Search for the cell housing the specified text and yield its [X, Y] center coordinate. 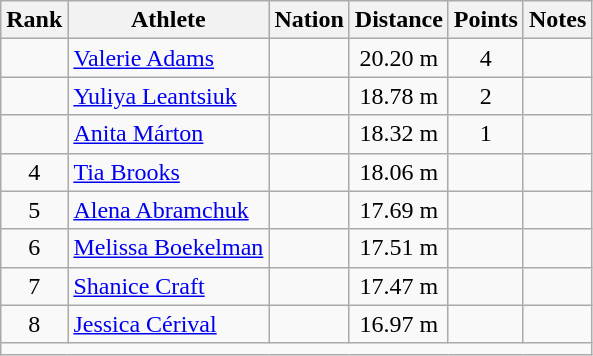
Jessica Cérival [168, 324]
Notes [557, 20]
Distance [398, 20]
Melissa Boekelman [168, 248]
16.97 m [398, 324]
Anita Márton [168, 134]
Alena Abramchuk [168, 210]
17.51 m [398, 248]
Athlete [168, 20]
2 [486, 96]
Nation [309, 20]
8 [34, 324]
Points [486, 20]
17.47 m [398, 286]
7 [34, 286]
Yuliya Leantsiuk [168, 96]
6 [34, 248]
18.06 m [398, 172]
Tia Brooks [168, 172]
Shanice Craft [168, 286]
5 [34, 210]
17.69 m [398, 210]
1 [486, 134]
20.20 m [398, 58]
18.78 m [398, 96]
18.32 m [398, 134]
Valerie Adams [168, 58]
Rank [34, 20]
